Output the [X, Y] coordinate of the center of the cell containing the given text.  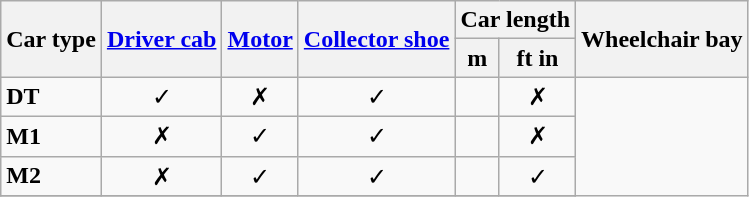
ft in [537, 58]
M2 [52, 176]
M1 [52, 136]
Car length [516, 20]
m [478, 58]
DT [52, 97]
Collector shoe [376, 39]
Car type [52, 39]
Wheelchair bay [662, 39]
Motor [260, 39]
Driver cab [162, 39]
